Find where the given text appears and provide that cell's center as (x, y) coordinate. 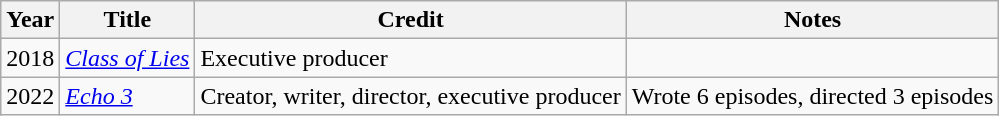
Wrote 6 episodes, directed 3 episodes (812, 96)
2022 (30, 96)
Class of Lies (128, 58)
Notes (812, 20)
Title (128, 20)
2018 (30, 58)
Echo 3 (128, 96)
Creator, writer, director, executive producer (410, 96)
Credit (410, 20)
Executive producer (410, 58)
Year (30, 20)
